Identify which cell holds the provided text, then report its [x, y] central coordinate. 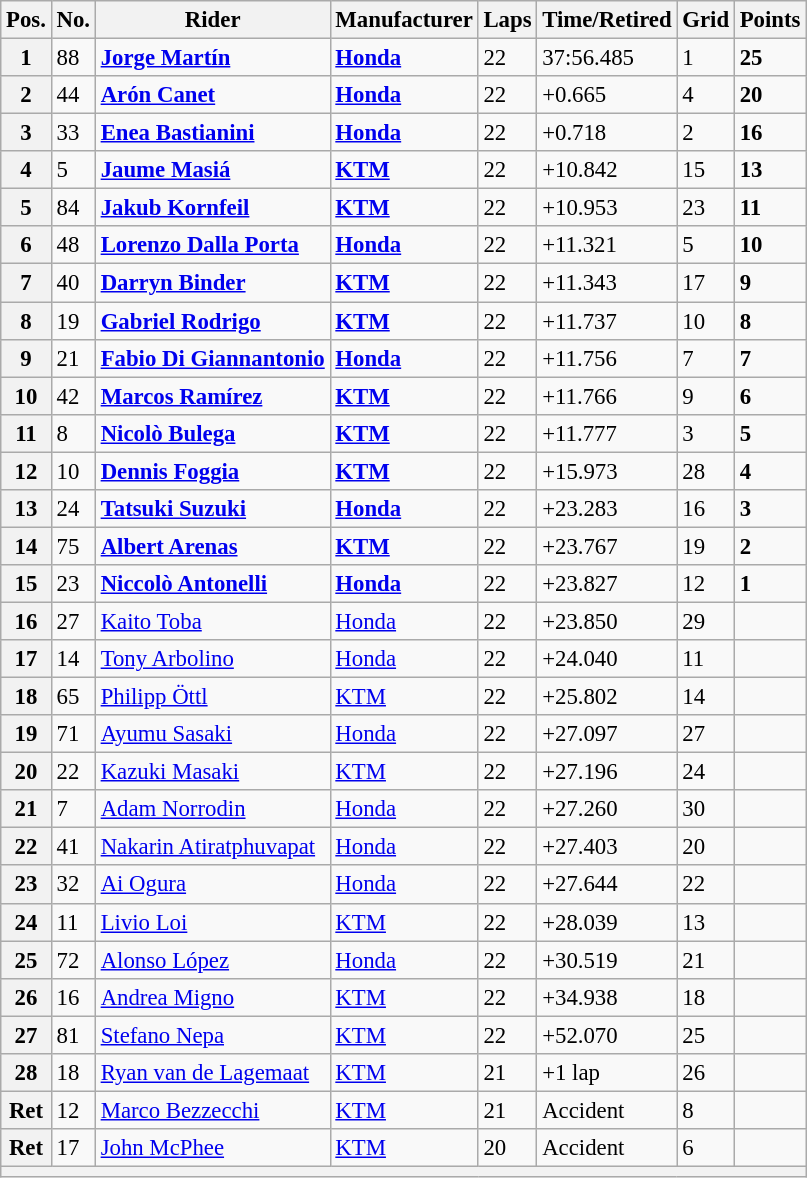
+0.665 [607, 95]
+24.040 [607, 659]
33 [73, 133]
Stefano Nepa [212, 1035]
84 [73, 208]
+28.039 [607, 922]
Arón Canet [212, 95]
+27.196 [607, 772]
Tatsuki Suzuki [212, 509]
72 [73, 960]
40 [73, 283]
Tony Arbolino [212, 659]
Alonso López [212, 960]
Gabriel Rodrigo [212, 321]
Rider [212, 20]
+0.718 [607, 133]
71 [73, 734]
88 [73, 58]
Enea Bastianini [212, 133]
+23.850 [607, 621]
Kaito Toba [212, 621]
65 [73, 697]
29 [706, 621]
+27.644 [607, 885]
37:56.485 [607, 58]
+30.519 [607, 960]
+15.973 [607, 471]
Manufacturer [404, 20]
Pos. [26, 20]
Ryan van de Lagemaat [212, 1073]
+11.766 [607, 396]
Albert Arenas [212, 546]
41 [73, 847]
Dennis Foggia [212, 471]
Laps [508, 20]
+25.802 [607, 697]
John McPhee [212, 1148]
Time/Retired [607, 20]
No. [73, 20]
Darryn Binder [212, 283]
+52.070 [607, 1035]
Niccolò Antonelli [212, 584]
+27.097 [607, 734]
Andrea Migno [212, 997]
75 [73, 546]
81 [73, 1035]
+11.343 [607, 283]
Jaume Masiá [212, 170]
+11.756 [607, 358]
Ayumu Sasaki [212, 734]
Nakarin Atiratphuvapat [212, 847]
48 [73, 245]
Fabio Di Giannantonio [212, 358]
Jorge Martín [212, 58]
+23.767 [607, 546]
30 [706, 809]
Lorenzo Dalla Porta [212, 245]
+11.737 [607, 321]
Ai Ogura [212, 885]
Kazuki Masaki [212, 772]
+10.953 [607, 208]
+27.260 [607, 809]
Nicolò Bulega [212, 433]
Livio Loi [212, 922]
Points [770, 20]
+10.842 [607, 170]
32 [73, 885]
Grid [706, 20]
Marcos Ramírez [212, 396]
+23.283 [607, 509]
+23.827 [607, 584]
42 [73, 396]
44 [73, 95]
Adam Norrodin [212, 809]
+11.321 [607, 245]
+27.403 [607, 847]
+1 lap [607, 1073]
+11.777 [607, 433]
+34.938 [607, 997]
Marco Bezzecchi [212, 1110]
Philipp Öttl [212, 697]
Jakub Kornfeil [212, 208]
